Detect which cell encompasses the target text, then output its (X, Y) center coordinate. 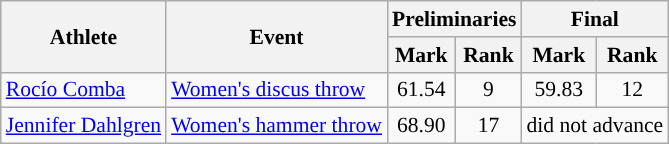
9 (488, 90)
Event (276, 36)
17 (488, 126)
Rocío Comba (84, 90)
61.54 (421, 90)
Final (594, 19)
did not advance (594, 126)
Women's discus throw (276, 90)
Preliminaries (454, 19)
59.83 (558, 90)
Women's hammer throw (276, 126)
12 (632, 90)
Athlete (84, 36)
68.90 (421, 126)
Jennifer Dahlgren (84, 126)
